From the cell containing the given text, extract its center point as [x, y] coordinate. 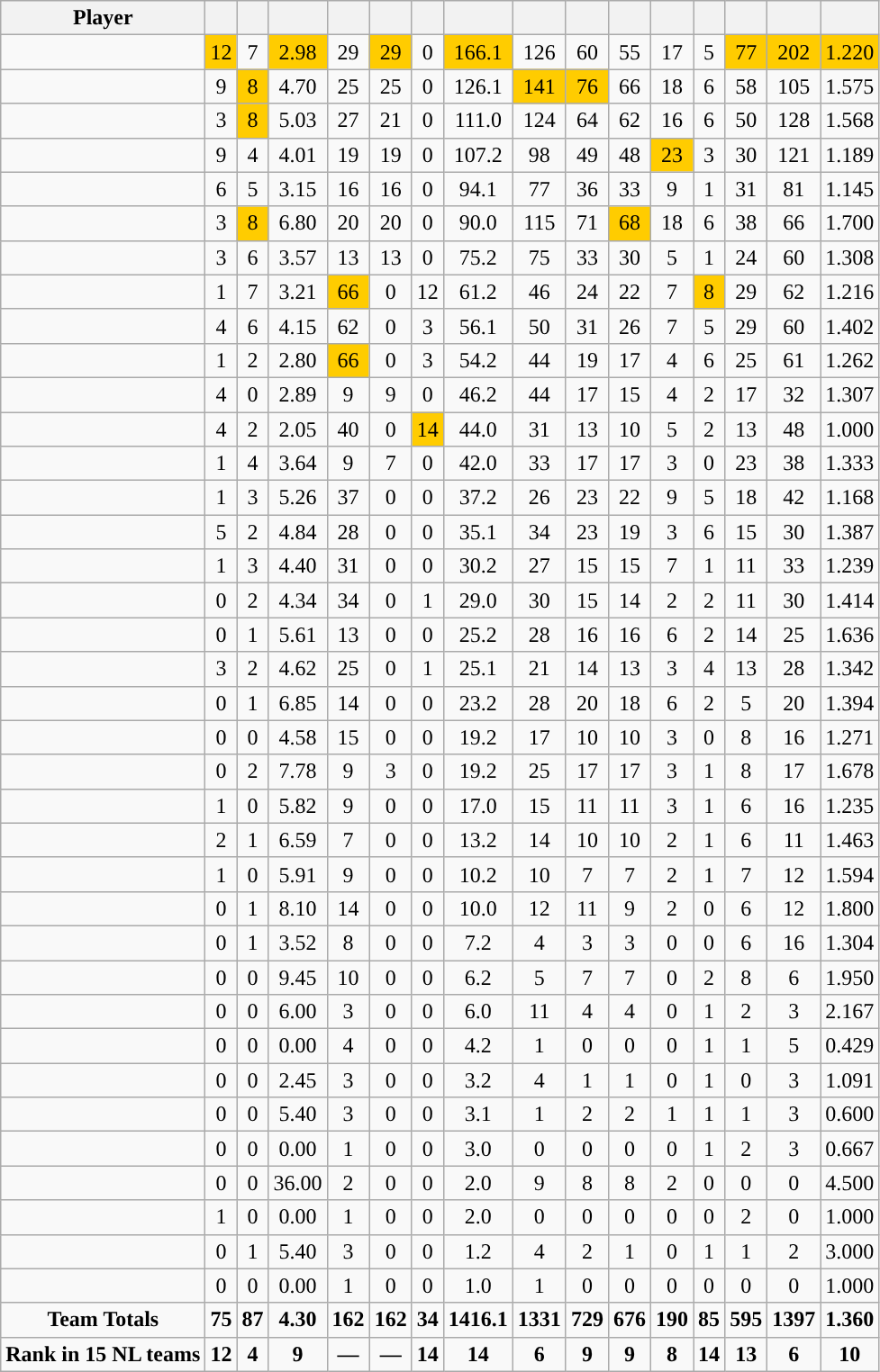
111.0 [477, 121]
36.00 [297, 1183]
4.01 [297, 155]
1.308 [850, 257]
1.678 [850, 772]
42.0 [477, 464]
1.2 [477, 1251]
141 [539, 86]
126 [539, 52]
37.2 [477, 498]
4.58 [297, 737]
3.000 [850, 1251]
1.220 [850, 52]
4.2 [477, 1046]
Player [103, 18]
61.2 [477, 292]
35.1 [477, 532]
3.15 [297, 189]
6.59 [297, 840]
1.168 [850, 498]
1.304 [850, 943]
2.98 [297, 52]
202 [794, 52]
64 [587, 121]
124 [539, 121]
1.235 [850, 806]
32 [794, 394]
6.0 [477, 1012]
595 [746, 1320]
98 [539, 155]
37 [348, 498]
25.1 [477, 669]
1331 [539, 1320]
2.167 [850, 1012]
5.26 [297, 498]
3.57 [297, 257]
0.429 [850, 1046]
1.307 [850, 394]
46 [539, 292]
1.800 [850, 908]
0.600 [850, 1115]
6.80 [297, 223]
75.2 [477, 257]
76 [587, 86]
Team Totals [103, 1320]
1.145 [850, 189]
166.1 [477, 52]
3.21 [297, 292]
6.2 [477, 977]
4.84 [297, 532]
71 [587, 223]
6.85 [297, 703]
55 [629, 52]
4.34 [297, 600]
68 [629, 223]
17.0 [477, 806]
29.0 [477, 600]
4.500 [850, 1183]
3.0 [477, 1149]
36 [587, 189]
107.2 [477, 155]
4.40 [297, 566]
5.03 [297, 121]
13.2 [477, 840]
81 [794, 189]
3.2 [477, 1080]
49 [587, 155]
1.950 [850, 977]
23.2 [477, 703]
10.0 [477, 908]
5.61 [297, 635]
1.216 [850, 292]
56.1 [477, 326]
121 [794, 155]
7.78 [297, 772]
10.2 [477, 874]
30.2 [477, 566]
1.594 [850, 874]
94.1 [477, 189]
4.15 [297, 326]
1.360 [850, 1320]
4.62 [297, 669]
128 [794, 121]
1397 [794, 1320]
105 [794, 86]
1.700 [850, 223]
85 [710, 1320]
1.387 [850, 532]
1.342 [850, 669]
1.239 [850, 566]
5.91 [297, 874]
1.0 [477, 1286]
7.2 [477, 943]
6.00 [297, 1012]
1.394 [850, 703]
676 [629, 1320]
3.52 [297, 943]
5.82 [297, 806]
3.64 [297, 464]
3.1 [477, 1115]
126.1 [477, 86]
58 [746, 86]
90.0 [477, 223]
9.45 [297, 977]
44.0 [477, 429]
54.2 [477, 360]
115 [539, 223]
1.402 [850, 326]
1.575 [850, 86]
2.45 [297, 1080]
Rank in 15 NL teams [103, 1354]
1.091 [850, 1080]
1.568 [850, 121]
2.89 [297, 394]
61 [794, 360]
40 [348, 429]
729 [587, 1320]
190 [672, 1320]
1.414 [850, 600]
4.30 [297, 1320]
46.2 [477, 394]
1.189 [850, 155]
4.70 [297, 86]
1.463 [850, 840]
25.2 [477, 635]
2.80 [297, 360]
1.333 [850, 464]
42 [794, 498]
2.05 [297, 429]
8.10 [297, 908]
0.667 [850, 1149]
1.636 [850, 635]
87 [252, 1320]
1.271 [850, 737]
1416.1 [477, 1320]
1.262 [850, 360]
